Return (x, y) of the center of cell containing provided text 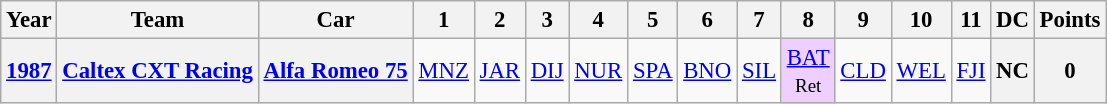
11 (971, 20)
DC (1013, 20)
6 (708, 20)
NUR (598, 72)
MNZ (444, 72)
Year (29, 20)
0 (1070, 72)
5 (653, 20)
SIL (760, 72)
10 (921, 20)
2 (500, 20)
CLD (863, 72)
NC (1013, 72)
Car (336, 20)
BATRet (808, 72)
FJI (971, 72)
SPA (653, 72)
1 (444, 20)
Alfa Romeo 75 (336, 72)
WEL (921, 72)
JAR (500, 72)
BNO (708, 72)
Team (158, 20)
9 (863, 20)
Points (1070, 20)
8 (808, 20)
7 (760, 20)
Caltex CXT Racing (158, 72)
DIJ (547, 72)
3 (547, 20)
4 (598, 20)
1987 (29, 72)
